Find where the given text appears and provide that cell's center as (X, Y) coordinate. 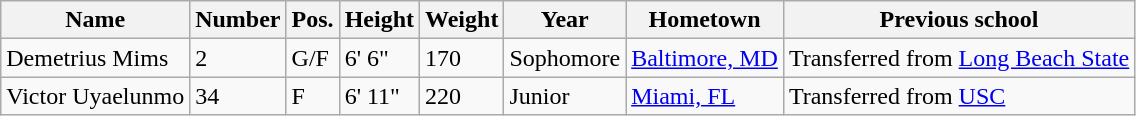
Pos. (312, 20)
6' 6" (379, 58)
F (312, 96)
Transferred from USC (958, 96)
Weight (462, 20)
Year (565, 20)
6' 11" (379, 96)
Previous school (958, 20)
Transferred from Long Beach State (958, 58)
Height (379, 20)
Name (96, 20)
170 (462, 58)
Demetrius Mims (96, 58)
2 (238, 58)
Junior (565, 96)
Miami, FL (705, 96)
Victor Uyaelunmo (96, 96)
G/F (312, 58)
Sophomore (565, 58)
Baltimore, MD (705, 58)
Hometown (705, 20)
220 (462, 96)
34 (238, 96)
Number (238, 20)
